Extract the (X, Y) coordinate from the center of the cell holding the provided text.  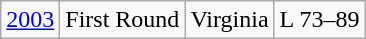
First Round (122, 20)
Virginia (230, 20)
L 73–89 (320, 20)
2003 (30, 20)
